Return the [X, Y] coordinate for the center point of the cell that contains the specified text.  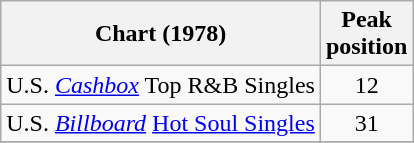
U.S. Cashbox Top R&B Singles [161, 85]
31 [366, 123]
Chart (1978) [161, 34]
12 [366, 85]
U.S. Billboard Hot Soul Singles [161, 123]
Peakposition [366, 34]
